Pinpoint the cell where the given text exists, returning its [x, y] midpoint coordinate. 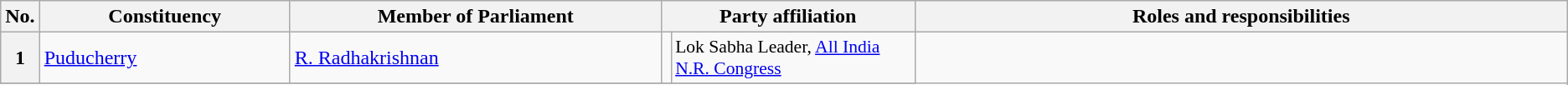
Party affiliation [787, 17]
Roles and responsibilities [1241, 17]
Puducherry [164, 58]
Lok Sabha Leader, All India N.R. Congress [792, 58]
R. Radhakrishnan [476, 58]
Member of Parliament [476, 17]
1 [20, 58]
No. [20, 17]
Constituency [164, 17]
